From the cell containing the given text, extract its center point as (x, y) coordinate. 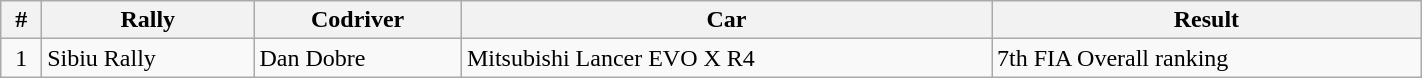
1 (22, 58)
Sibiu Rally (148, 58)
Mitsubishi Lancer EVO X R4 (726, 58)
Car (726, 20)
Codriver (358, 20)
7th FIA Overall ranking (1207, 58)
Rally (148, 20)
Result (1207, 20)
Dan Dobre (358, 58)
# (22, 20)
